Search for the cell housing the specified text and yield its (x, y) center coordinate. 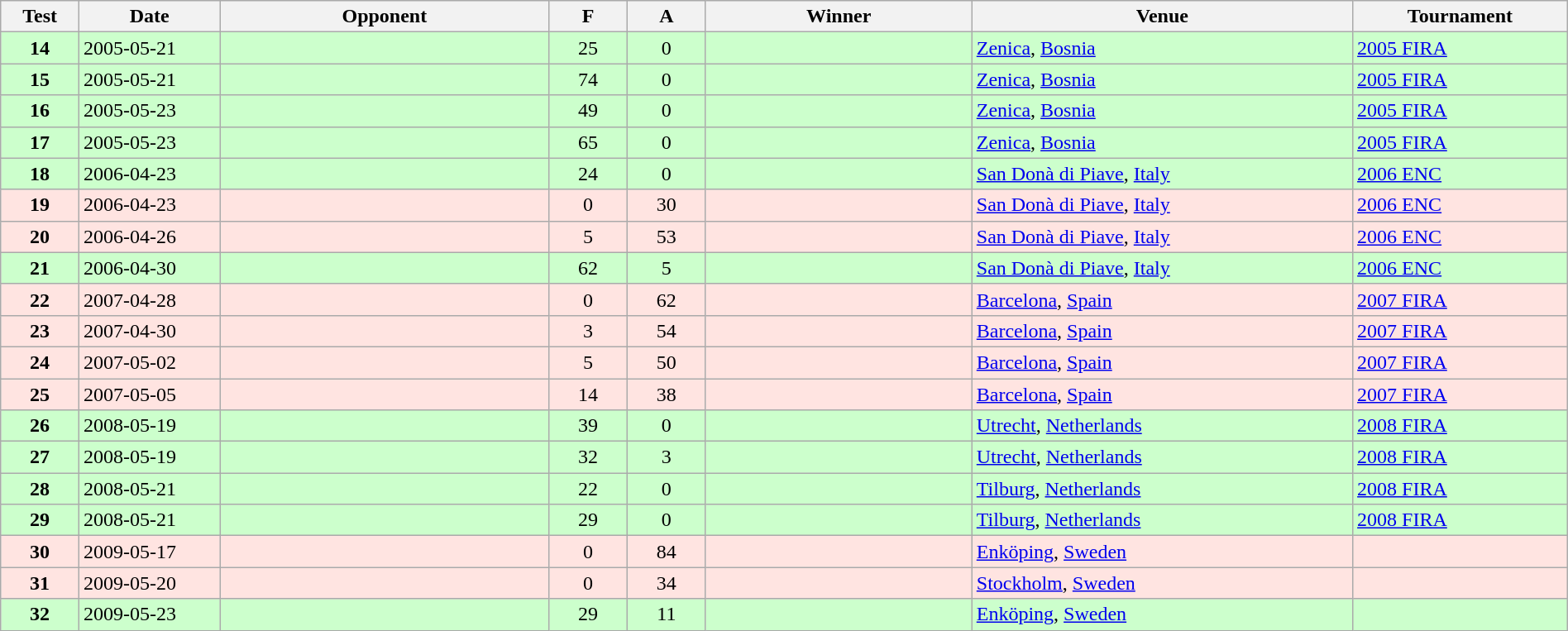
20 (40, 237)
2006-04-26 (149, 237)
50 (667, 362)
F (589, 17)
21 (40, 268)
Venue (1162, 17)
23 (40, 331)
2009-05-17 (149, 552)
53 (667, 237)
18 (40, 174)
74 (589, 79)
Stockholm, Sweden (1162, 583)
Test (40, 17)
2006-04-30 (149, 268)
39 (589, 426)
11 (667, 614)
27 (40, 457)
28 (40, 489)
2009-05-20 (149, 583)
Opponent (385, 17)
84 (667, 552)
26 (40, 426)
Date (149, 17)
31 (40, 583)
38 (667, 394)
A (667, 17)
2007-05-02 (149, 362)
54 (667, 331)
49 (589, 111)
15 (40, 79)
2007-05-05 (149, 394)
16 (40, 111)
34 (667, 583)
2007-04-30 (149, 331)
2007-04-28 (149, 299)
17 (40, 142)
2009-05-23 (149, 614)
19 (40, 205)
Winner (839, 17)
65 (589, 142)
Tournament (1460, 17)
